Search for the cell housing the specified text and yield its (x, y) center coordinate. 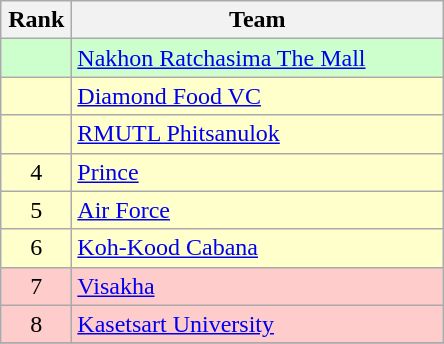
Visakha (258, 286)
Koh-Kood Cabana (258, 248)
Air Force (258, 210)
4 (36, 172)
Diamond Food VC (258, 96)
Nakhon Ratchasima The Mall (258, 58)
Kasetsart University (258, 324)
Rank (36, 20)
RMUTL Phitsanulok (258, 134)
Prince (258, 172)
8 (36, 324)
Team (258, 20)
5 (36, 210)
7 (36, 286)
6 (36, 248)
